Output the (x, y) coordinate of the center of the cell containing the given text.  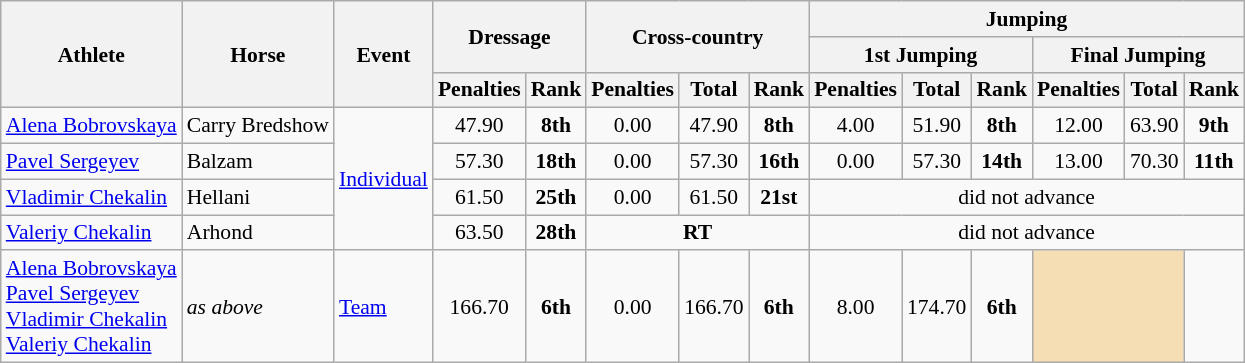
Pavel Sergeyev (92, 162)
Arhond (258, 233)
as above (258, 307)
Alena BobrovskayaPavel SergeyevVladimir ChekalinValeriy Chekalin (92, 307)
51.90 (936, 126)
28th (556, 233)
Event (384, 54)
Athlete (92, 54)
16th (780, 162)
4.00 (856, 126)
9th (1214, 126)
1st Jumping (920, 55)
Team (384, 307)
Cross-country (698, 36)
21st (780, 197)
Jumping (1026, 19)
Vladimir Chekalin (92, 197)
Valeriy Chekalin (92, 233)
12.00 (1078, 126)
11th (1214, 162)
Individual (384, 179)
Final Jumping (1138, 55)
63.90 (1154, 126)
Balzam (258, 162)
RT (698, 233)
Dressage (510, 36)
Hellani (258, 197)
63.50 (480, 233)
8.00 (856, 307)
Alena Bobrovskaya (92, 126)
14th (1002, 162)
13.00 (1078, 162)
25th (556, 197)
70.30 (1154, 162)
Horse (258, 54)
Carry Bredshow (258, 126)
174.70 (936, 307)
18th (556, 162)
